For the text-containing cell, return its midpoint in (X, Y) coordinate format. 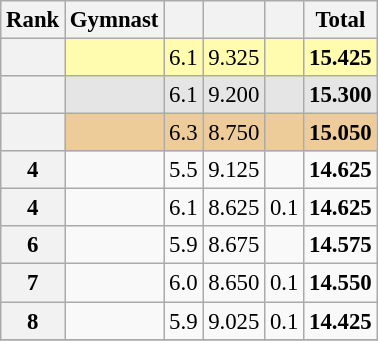
8 (33, 321)
8.750 (234, 133)
14.425 (340, 321)
9.125 (234, 170)
Total (340, 20)
15.425 (340, 58)
9.325 (234, 58)
6.0 (184, 283)
Gymnast (114, 20)
14.575 (340, 245)
15.300 (340, 95)
8.625 (234, 208)
14.550 (340, 283)
9.200 (234, 95)
8.650 (234, 283)
15.050 (340, 133)
5.5 (184, 170)
Rank (33, 20)
6 (33, 245)
6.3 (184, 133)
7 (33, 283)
9.025 (234, 321)
8.675 (234, 245)
